Output the [x, y] coordinate of the center of the cell containing the given text.  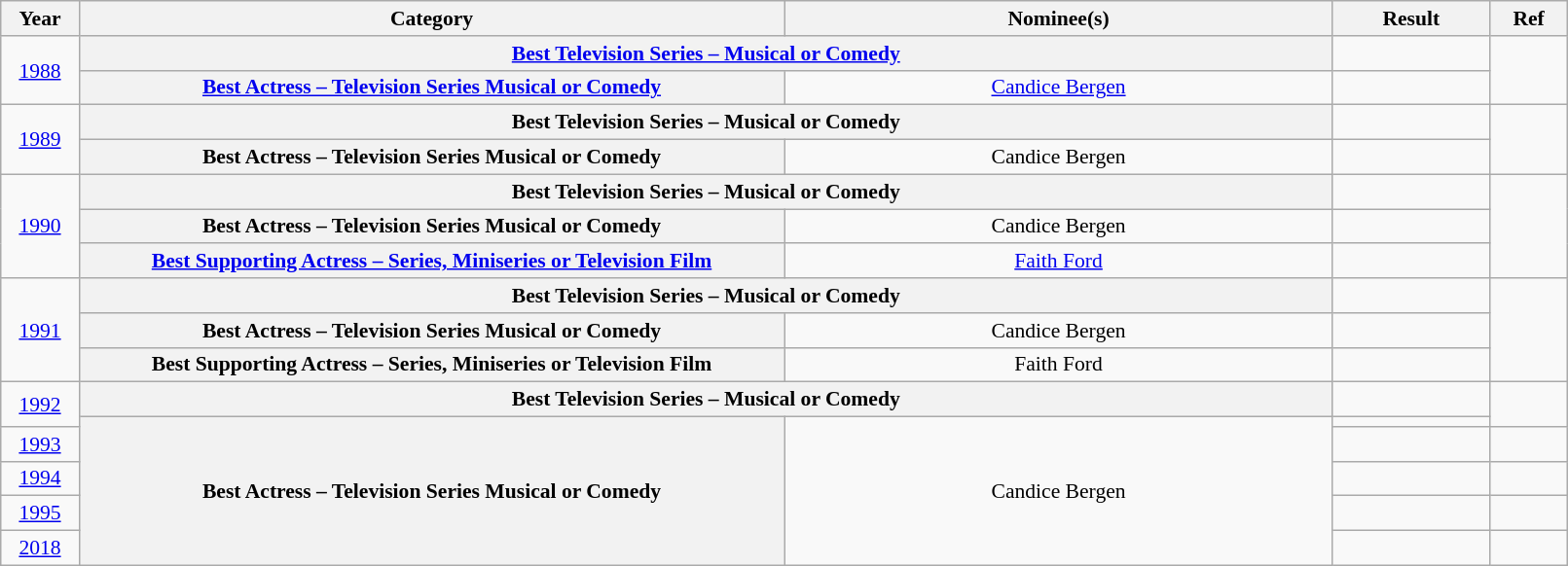
Year [40, 18]
2018 [40, 548]
1990 [40, 226]
Nominee(s) [1059, 18]
Result [1411, 18]
1994 [40, 478]
Category [432, 18]
1988 [40, 70]
1991 [40, 331]
1993 [40, 444]
1995 [40, 513]
1989 [40, 140]
1992 [40, 405]
Ref [1528, 18]
